For the text-containing cell, return its midpoint in [X, Y] coordinate format. 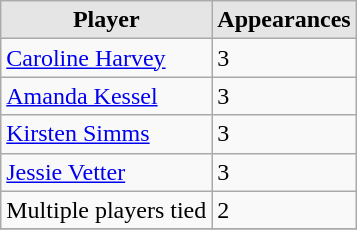
Amanda Kessel [106, 96]
Player [106, 20]
Jessie Vetter [106, 172]
Kirsten Simms [106, 134]
Multiple players tied [106, 210]
Appearances [284, 20]
2 [284, 210]
Caroline Harvey [106, 58]
